Search for the cell housing the specified text and yield its [X, Y] center coordinate. 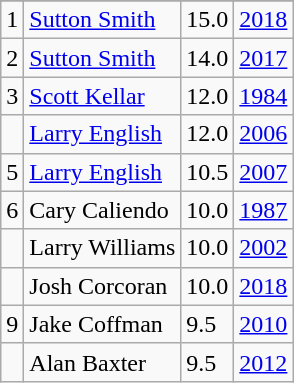
Scott Kellar [102, 96]
2007 [264, 172]
2012 [264, 362]
Josh Corcoran [102, 286]
Alan Baxter [102, 362]
9 [12, 324]
1987 [264, 210]
10.5 [208, 172]
5 [12, 172]
2006 [264, 134]
2017 [264, 58]
15.0 [208, 20]
6 [12, 210]
14.0 [208, 58]
1 [12, 20]
2 [12, 58]
3 [12, 96]
2002 [264, 248]
Jake Coffman [102, 324]
1984 [264, 96]
2010 [264, 324]
Larry Williams [102, 248]
Cary Caliendo [102, 210]
